Identify which cell holds the provided text, then report its [x, y] central coordinate. 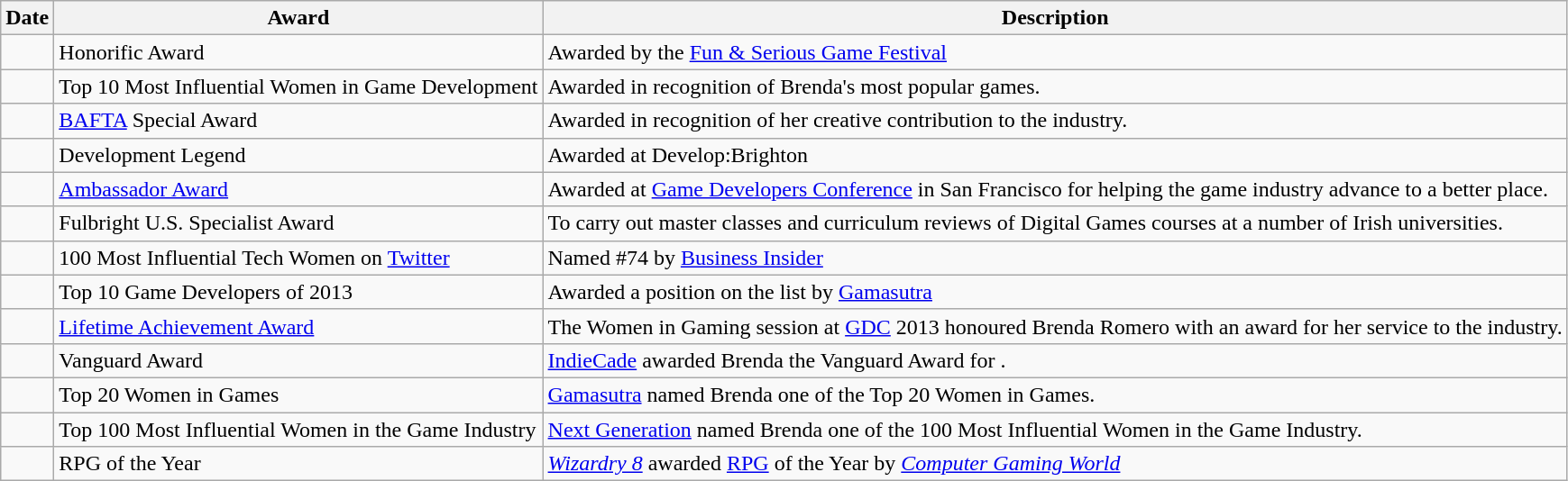
Top 10 Most Influential Women in Game Development [298, 86]
Awarded at Game Developers Conference in San Francisco for helping the game industry advance to a better place. [1055, 189]
Vanguard Award [298, 360]
Award [298, 18]
Awarded by the Fun & Serious Game Festival [1055, 52]
IndieCade awarded Brenda the Vanguard Award for . [1055, 360]
Awarded in recognition of her creative contribution to the industry. [1055, 121]
Wizardry 8 awarded RPG of the Year by Computer Gaming World [1055, 464]
The Women in Gaming session at GDC 2013 honoured Brenda Romero with an award for her service to the industry. [1055, 326]
Awarded a position on the list by Gamasutra [1055, 292]
Top 10 Game Developers of 2013 [298, 292]
Gamasutra named Brenda one of the Top 20 Women in Games. [1055, 395]
To carry out master classes and curriculum reviews of Digital Games courses at a number of Irish universities. [1055, 223]
Date [27, 18]
Lifetime Achievement Award [298, 326]
Next Generation named Brenda one of the 100 Most Influential Women in the Game Industry. [1055, 430]
Honorific Award [298, 52]
RPG of the Year [298, 464]
Fulbright U.S. Specialist Award [298, 223]
Top 100 Most Influential Women in the Game Industry [298, 430]
Awarded at Develop:Brighton [1055, 155]
Top 20 Women in Games [298, 395]
Development Legend [298, 155]
Description [1055, 18]
Ambassador Award [298, 189]
Named #74 by Business Insider [1055, 258]
100 Most Influential Tech Women on Twitter [298, 258]
Awarded in recognition of Brenda's most popular games. [1055, 86]
BAFTA Special Award [298, 121]
